Search for the cell housing the specified text and yield its [X, Y] center coordinate. 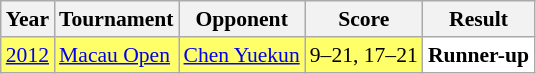
Opponent [242, 19]
9–21, 17–21 [364, 55]
Macau Open [116, 55]
Result [478, 19]
Score [364, 19]
Year [28, 19]
2012 [28, 55]
Chen Yuekun [242, 55]
Tournament [116, 19]
Runner-up [478, 55]
